Determine the (X, Y) coordinate at the center of the cell enclosing the given text.  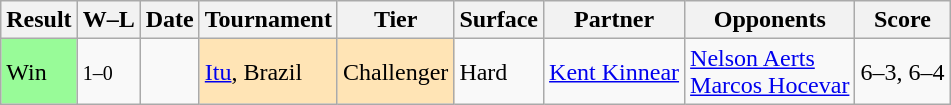
Date (170, 20)
Challenger (395, 72)
Itu, Brazil (268, 72)
W–L (108, 20)
Tier (395, 20)
Partner (614, 20)
Hard (499, 72)
6–3, 6–4 (902, 72)
Kent Kinnear (614, 72)
Nelson Aerts Marcos Hocevar (770, 72)
Opponents (770, 20)
Tournament (268, 20)
Result (39, 20)
Score (902, 20)
1–0 (108, 72)
Surface (499, 20)
Win (39, 72)
